From the cell containing the given text, extract its center point as [X, Y] coordinate. 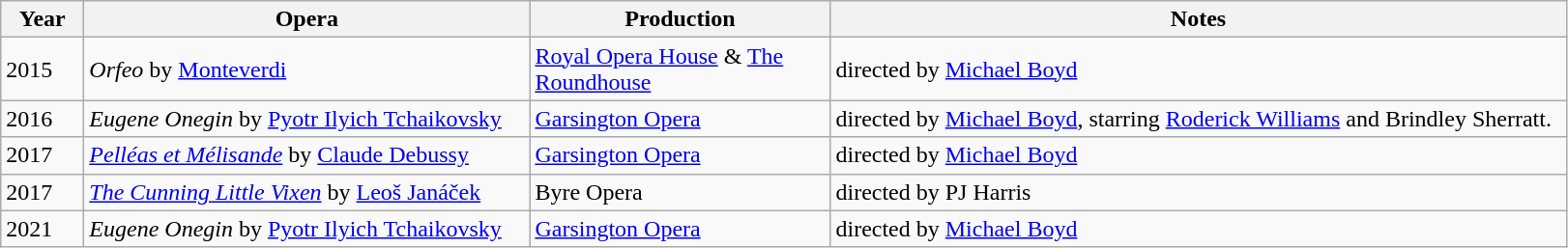
Byre Opera [681, 192]
2015 [43, 69]
directed by Michael Boyd, starring Roderick Williams and Brindley Sherratt. [1199, 119]
Year [43, 19]
Orfeo by Monteverdi [307, 69]
2021 [43, 229]
2016 [43, 119]
Pelléas et Mélisande by Claude Debussy [307, 155]
Notes [1199, 19]
Opera [307, 19]
Royal Opera House & The Roundhouse [681, 69]
directed by PJ Harris [1199, 192]
Production [681, 19]
The Cunning Little Vixen by Leoš Janáček [307, 192]
